Provide the (X, Y) coordinate of the cell's center where the given text is located.  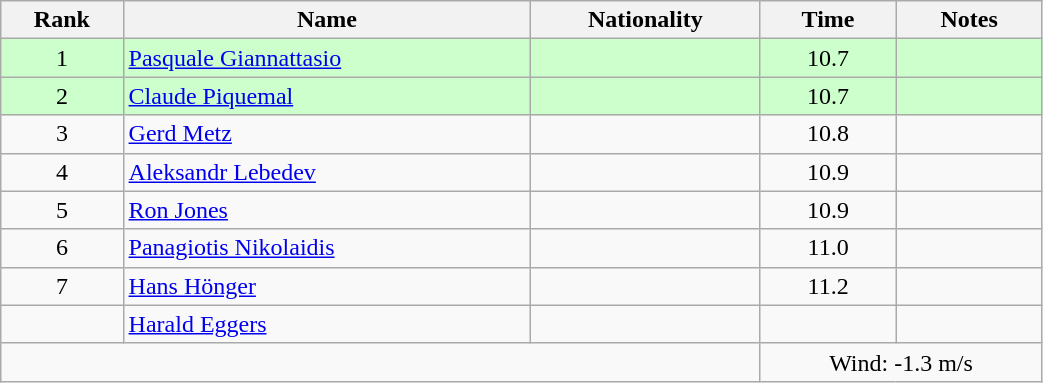
3 (62, 134)
Claude Piquemal (327, 96)
Hans Hönger (327, 286)
Harald Eggers (327, 324)
Aleksandr Lebedev (327, 172)
Gerd Metz (327, 134)
6 (62, 248)
4 (62, 172)
Panagiotis Nikolaidis (327, 248)
Nationality (646, 20)
Pasquale Giannattasio (327, 58)
10.8 (828, 134)
5 (62, 210)
11.2 (828, 286)
Rank (62, 20)
2 (62, 96)
Name (327, 20)
1 (62, 58)
Notes (969, 20)
11.0 (828, 248)
7 (62, 286)
Time (828, 20)
Wind: -1.3 m/s (901, 362)
Ron Jones (327, 210)
